Return the [X, Y] coordinate for the center point of the cell that contains the specified text.  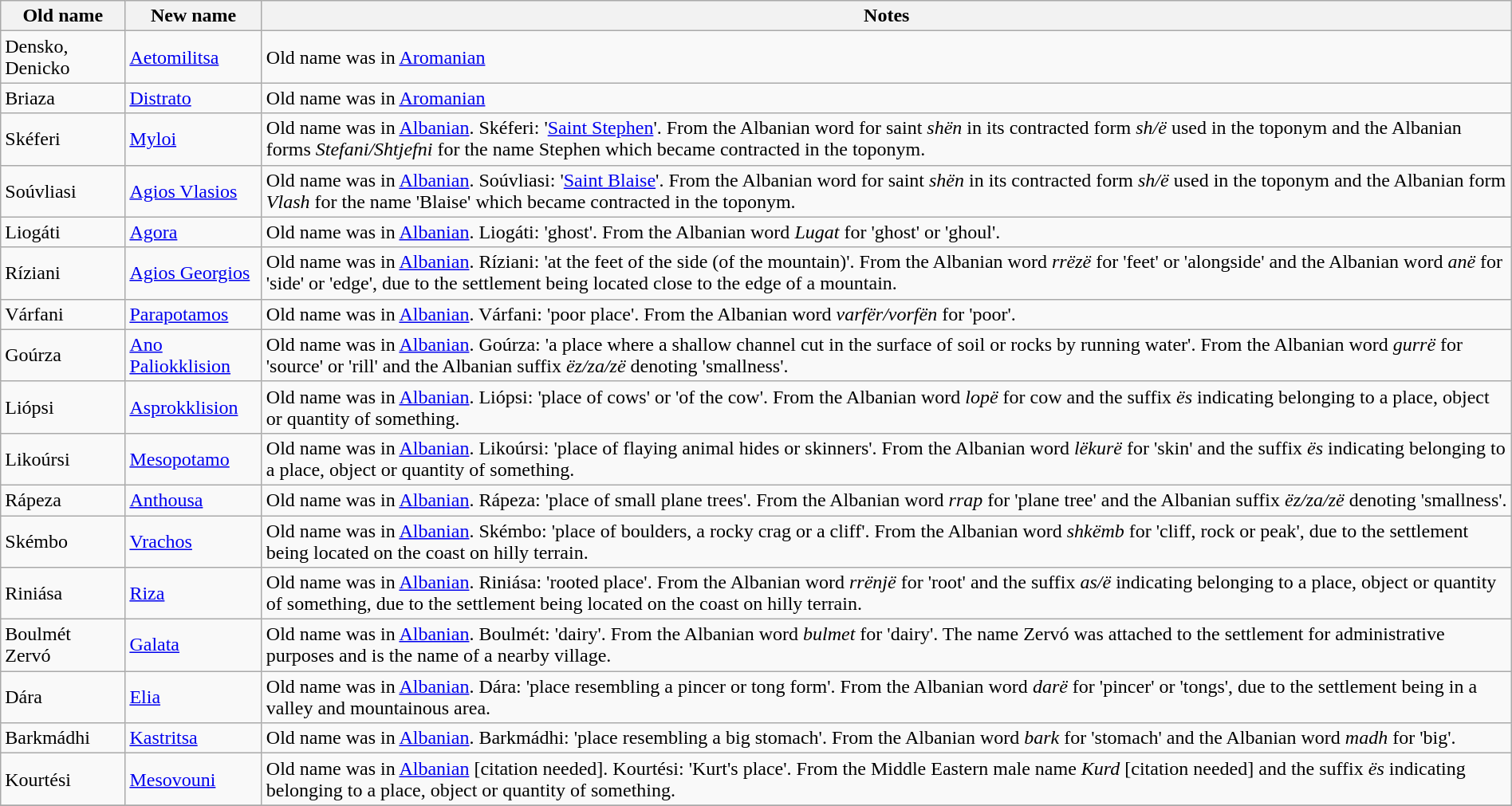
Old name [63, 16]
Galata [193, 646]
Barkmádhi [63, 738]
Old name was in Albanian. Várfani: 'poor place'. From the Albanian word varfër/vorfën for 'poor'. [887, 314]
Skémbo [63, 541]
Parapotamos [193, 314]
Likoúrsi [63, 459]
Elia [193, 697]
Agios Georgios [193, 273]
Skéferi [63, 139]
Mesovouni [193, 780]
Aetomilitsa [193, 57]
Agora [193, 232]
Distrato [193, 98]
Soúvliasi [63, 191]
Ano Paliokklision [193, 356]
Riniása [63, 593]
Goúrza [63, 356]
Vrachos [193, 541]
New name [193, 16]
Mesopotamo [193, 459]
Myloi [193, 139]
Liogáti [63, 232]
Briaza [63, 98]
Notes [887, 16]
Liópsi [63, 407]
Agios Vlasios [193, 191]
Kourtési [63, 780]
Kastritsa [193, 738]
Anthousa [193, 500]
Old name was in Albanian. Liogáti: 'ghost'. From the Albanian word Lugat for 'ghost' or 'ghoul'. [887, 232]
Várfani [63, 314]
Riza [193, 593]
Asprokklision [193, 407]
Rápeza [63, 500]
Dára [63, 697]
Densko, Denicko [63, 57]
Boulmét Zervó [63, 646]
Ríziani [63, 273]
